Provide the (X, Y) coordinate of the cell's center where the given text is located.  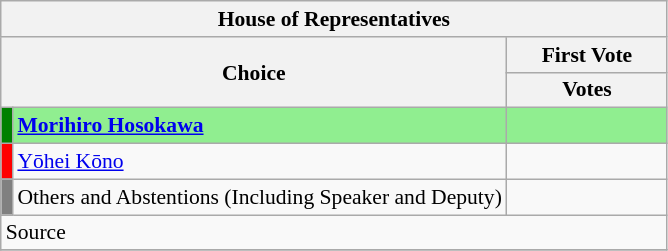
Choice (254, 72)
First Vote (587, 55)
House of Representatives (334, 19)
Yōhei Kōno (260, 162)
Morihiro Hosokawa (260, 126)
Votes (587, 90)
Source (334, 233)
Others and Abstentions (Including Speaker and Deputy) (260, 197)
